Scan for the cell matching the given text and deliver its [X, Y] coordinate at center. 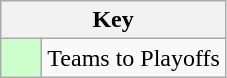
Key [114, 20]
Teams to Playoffs [134, 58]
